Locate the cell with the specified text and output its [X, Y] center coordinate. 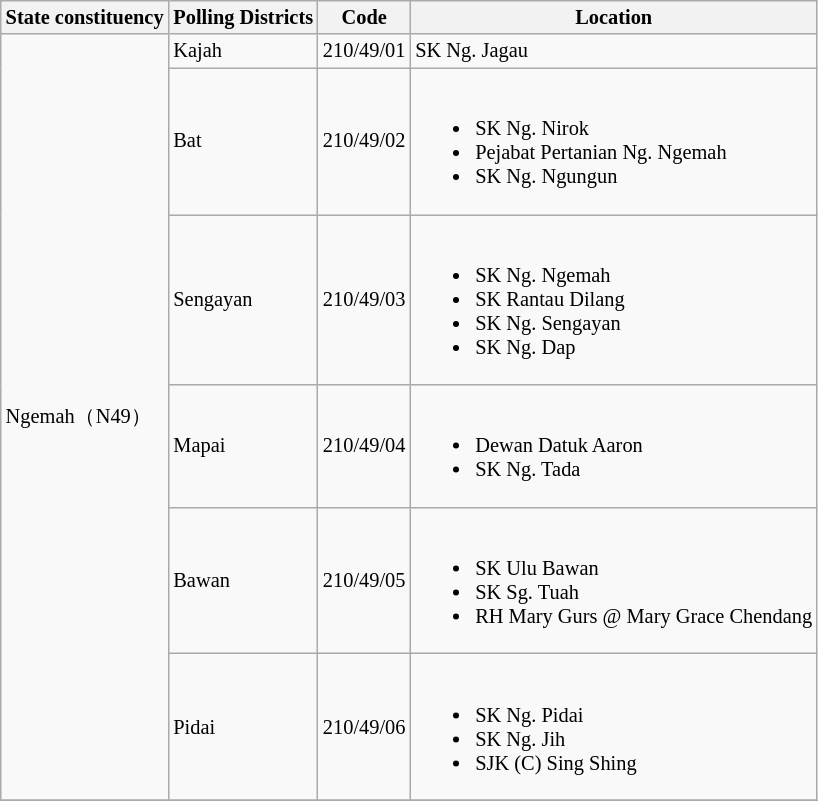
210/49/06 [364, 726]
SK Ng. PidaiSK Ng. JihSJK (C) Sing Shing [614, 726]
Sengayan [243, 299]
Kajah [243, 51]
SK Ng. Jagau [614, 51]
210/49/02 [364, 141]
SK Ng. NgemahSK Rantau DilangSK Ng. SengayanSK Ng. Dap [614, 299]
SK Ng. NirokPejabat Pertanian Ng. NgemahSK Ng. Ngungun [614, 141]
Bat [243, 141]
Bawan [243, 580]
Code [364, 17]
Polling Districts [243, 17]
210/49/05 [364, 580]
Ngemah（N49） [85, 417]
Pidai [243, 726]
Location [614, 17]
210/49/04 [364, 446]
Mapai [243, 446]
SK Ulu BawanSK Sg. TuahRH Mary Gurs @ Mary Grace Chendang [614, 580]
210/49/01 [364, 51]
State constituency [85, 17]
210/49/03 [364, 299]
Dewan Datuk AaronSK Ng. Tada [614, 446]
